Identify which cell holds the provided text, then report its (x, y) central coordinate. 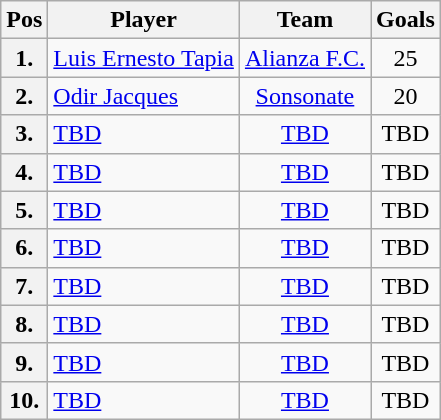
Alianza F.C. (304, 58)
10. (24, 400)
4. (24, 172)
2. (24, 96)
20 (406, 96)
Luis Ernesto Tapia (144, 58)
Pos (24, 20)
9. (24, 362)
Player (144, 20)
7. (24, 286)
8. (24, 324)
1. (24, 58)
Goals (406, 20)
Sonsonate (304, 96)
6. (24, 248)
5. (24, 210)
25 (406, 58)
3. (24, 134)
Team (304, 20)
Odir Jacques (144, 96)
